Identify which cell holds the provided text, then report its [x, y] central coordinate. 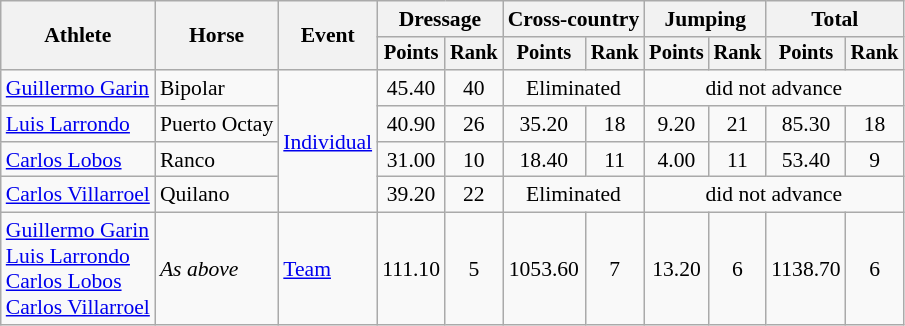
9.20 [676, 124]
Bipolar [216, 88]
9 [875, 160]
Puerto Octay [216, 124]
40.90 [411, 124]
85.30 [806, 124]
7 [614, 269]
18.40 [544, 160]
Ranco [216, 160]
Jumping [705, 19]
Carlos Lobos [78, 160]
111.10 [411, 269]
Cross-country [574, 19]
45.40 [411, 88]
39.20 [411, 195]
Dressage [440, 19]
As above [216, 269]
1138.70 [806, 269]
5 [474, 269]
Luis Larrondo [78, 124]
Horse [216, 36]
Carlos Villarroel [78, 195]
Team [328, 269]
22 [474, 195]
Total [834, 19]
Quilano [216, 195]
10 [474, 160]
26 [474, 124]
21 [738, 124]
Individual [328, 141]
Athlete [78, 36]
Guillermo GarinLuis LarrondoCarlos LobosCarlos Villarroel [78, 269]
Guillermo Garin [78, 88]
13.20 [676, 269]
53.40 [806, 160]
40 [474, 88]
1053.60 [544, 269]
Event [328, 36]
31.00 [411, 160]
35.20 [544, 124]
4.00 [676, 160]
